Provide the [X, Y] coordinate of the cell's center where the given text is located.  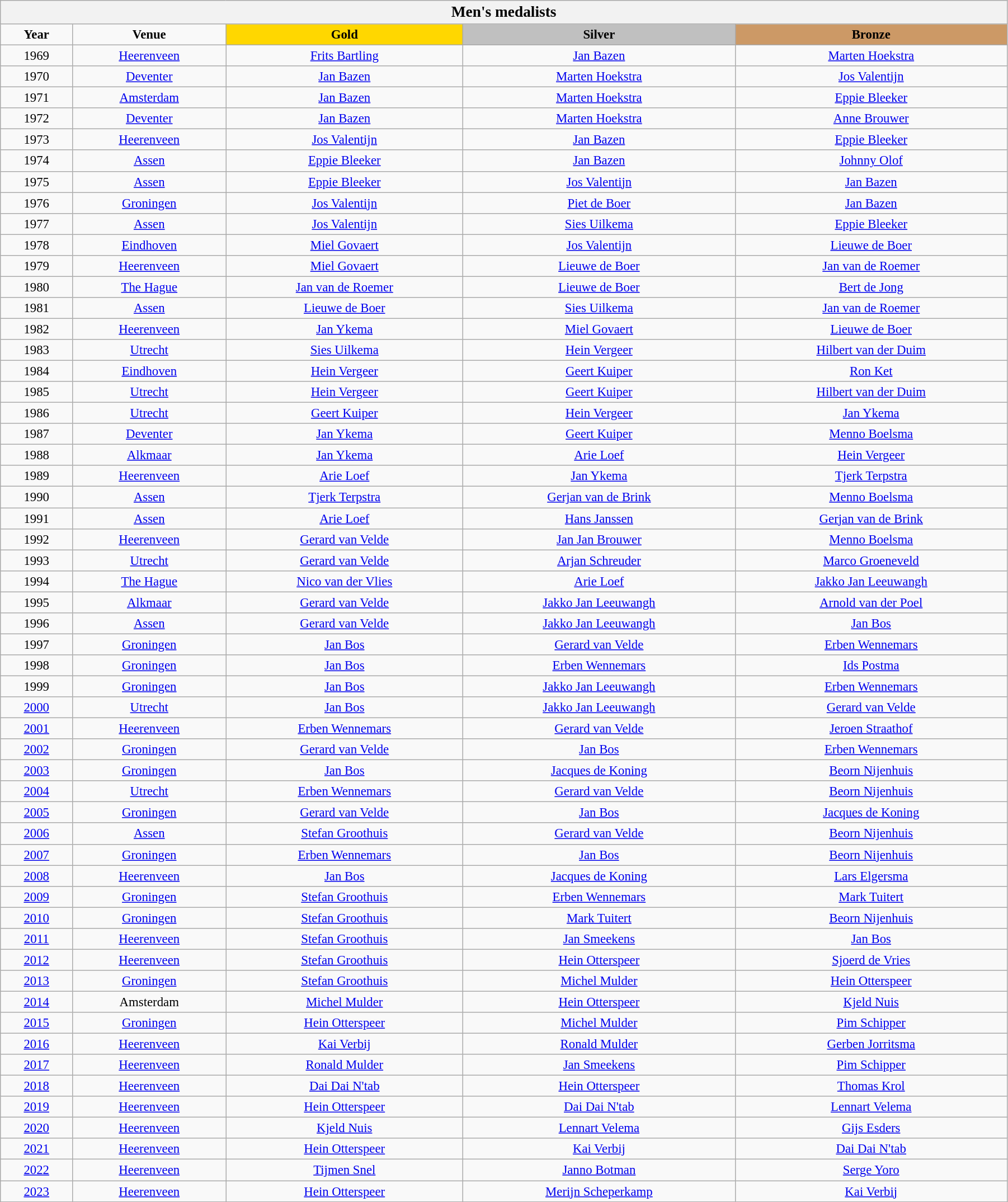
2022 [37, 1170]
Gijs Esders [871, 1128]
1996 [37, 624]
2001 [37, 729]
2011 [37, 939]
Sjoerd de Vries [871, 960]
Hans Janssen [599, 518]
2002 [37, 750]
Ids Postma [871, 666]
1976 [37, 203]
1997 [37, 644]
1989 [37, 476]
2012 [37, 960]
1984 [37, 371]
Gerben Jorritsma [871, 1044]
2019 [37, 1107]
Men's medalists [504, 12]
Year [37, 35]
Jan Jan Brouwer [599, 539]
2016 [37, 1044]
2003 [37, 771]
2021 [37, 1149]
Bert de Jong [871, 287]
2007 [37, 855]
1978 [37, 245]
2009 [37, 897]
Ron Ket [871, 371]
Janno Botman [599, 1170]
Jeroen Straathof [871, 729]
2015 [37, 1023]
Serge Yoro [871, 1170]
1985 [37, 392]
1995 [37, 602]
2023 [37, 1191]
2013 [37, 981]
2014 [37, 1002]
Marco Groeneveld [871, 560]
1975 [37, 182]
Gold [345, 35]
1982 [37, 329]
Lars Elgersma [871, 876]
1992 [37, 539]
1986 [37, 413]
1999 [37, 686]
1973 [37, 140]
1987 [37, 434]
1998 [37, 666]
1977 [37, 224]
Venue [149, 35]
2000 [37, 708]
1969 [37, 56]
1981 [37, 308]
Johnny Olof [871, 161]
Bronze [871, 35]
Piet de Boer [599, 203]
2004 [37, 791]
1983 [37, 350]
Merijn Scheperkamp [599, 1191]
2017 [37, 1065]
1971 [37, 98]
Anne Brouwer [871, 119]
2006 [37, 834]
1988 [37, 455]
1972 [37, 119]
1974 [37, 161]
2020 [37, 1128]
1979 [37, 266]
1970 [37, 77]
Tijmen Snel [345, 1170]
Nico van der Vlies [345, 581]
Thomas Krol [871, 1086]
2008 [37, 876]
Silver [599, 35]
1990 [37, 497]
2005 [37, 813]
Arjan Schreuder [599, 560]
2010 [37, 918]
1993 [37, 560]
Arnold van der Poel [871, 602]
Frits Bartling [345, 56]
2018 [37, 1086]
1991 [37, 518]
1994 [37, 581]
1980 [37, 287]
